Find where the given text appears and provide that cell's center as (x, y) coordinate. 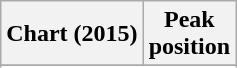
Peakposition (189, 34)
Chart (2015) (72, 34)
